Pinpoint the cell where the given text exists, returning its (x, y) midpoint coordinate. 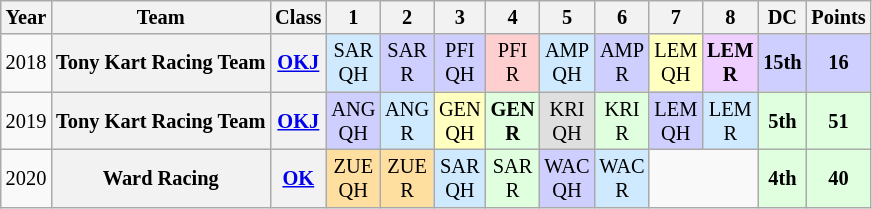
4 (513, 17)
4th (782, 178)
KRIQH (568, 121)
40 (838, 178)
AMPR (622, 63)
6 (622, 17)
ANGQH (353, 121)
Year (26, 17)
2 (407, 17)
2019 (26, 121)
1 (353, 17)
GENR (513, 121)
ANGR (407, 121)
OK (298, 178)
7 (676, 17)
8 (730, 17)
ZUEQH (353, 178)
WACR (622, 178)
Class (298, 17)
2018 (26, 63)
5 (568, 17)
Team (160, 17)
3 (460, 17)
2020 (26, 178)
5th (782, 121)
Points (838, 17)
15th (782, 63)
GENQH (460, 121)
WACQH (568, 178)
ZUER (407, 178)
AMPQH (568, 63)
KRIR (622, 121)
51 (838, 121)
16 (838, 63)
PFIQH (460, 63)
PFIR (513, 63)
DC (782, 17)
Ward Racing (160, 178)
